Scan for the cell matching the given text and deliver its (X, Y) coordinate at center. 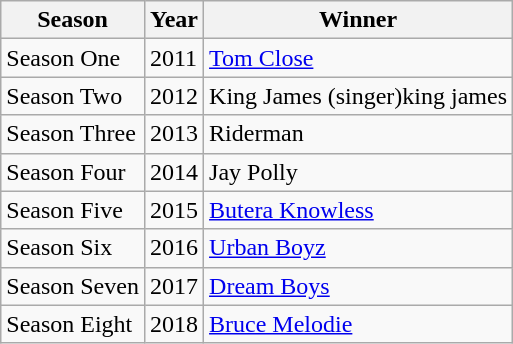
Season Five (73, 210)
Urban Boyz (358, 248)
2014 (174, 172)
2016 (174, 248)
Riderman (358, 134)
2017 (174, 286)
Season Six (73, 248)
2013 (174, 134)
Season Seven (73, 286)
Year (174, 20)
Tom Close (358, 58)
2018 (174, 324)
Dream Boys (358, 286)
Season Three (73, 134)
Season Two (73, 96)
2015 (174, 210)
Season (73, 20)
2012 (174, 96)
Season One (73, 58)
Jay Polly (358, 172)
King James (singer)king james (358, 96)
Season Four (73, 172)
Bruce Melodie (358, 324)
Season Eight (73, 324)
Butera Knowless (358, 210)
2011 (174, 58)
Winner (358, 20)
